Pinpoint the cell where the given text exists, returning its (X, Y) midpoint coordinate. 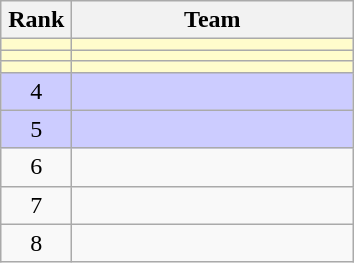
8 (36, 243)
5 (36, 129)
7 (36, 205)
4 (36, 91)
Rank (36, 20)
Team (212, 20)
6 (36, 167)
